From the cell containing the given text, extract its center point as [X, Y] coordinate. 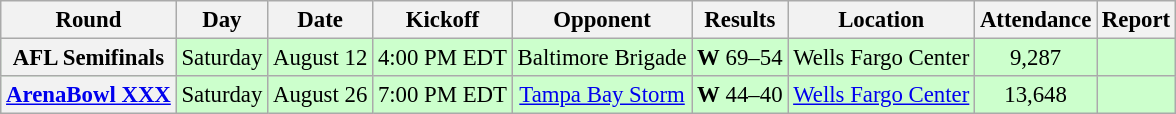
Opponent [602, 20]
Location [882, 20]
Kickoff [443, 20]
13,648 [1036, 95]
W 44–40 [740, 95]
Tampa Bay Storm [602, 95]
August 26 [320, 95]
4:00 PM EDT [443, 58]
W 69–54 [740, 58]
Attendance [1036, 20]
August 12 [320, 58]
Day [222, 20]
9,287 [1036, 58]
Date [320, 20]
Results [740, 20]
Round [88, 20]
Baltimore Brigade [602, 58]
7:00 PM EDT [443, 95]
Report [1136, 20]
AFL Semifinals [88, 58]
ArenaBowl XXX [88, 95]
